For the text-containing cell, return its midpoint in (X, Y) coordinate format. 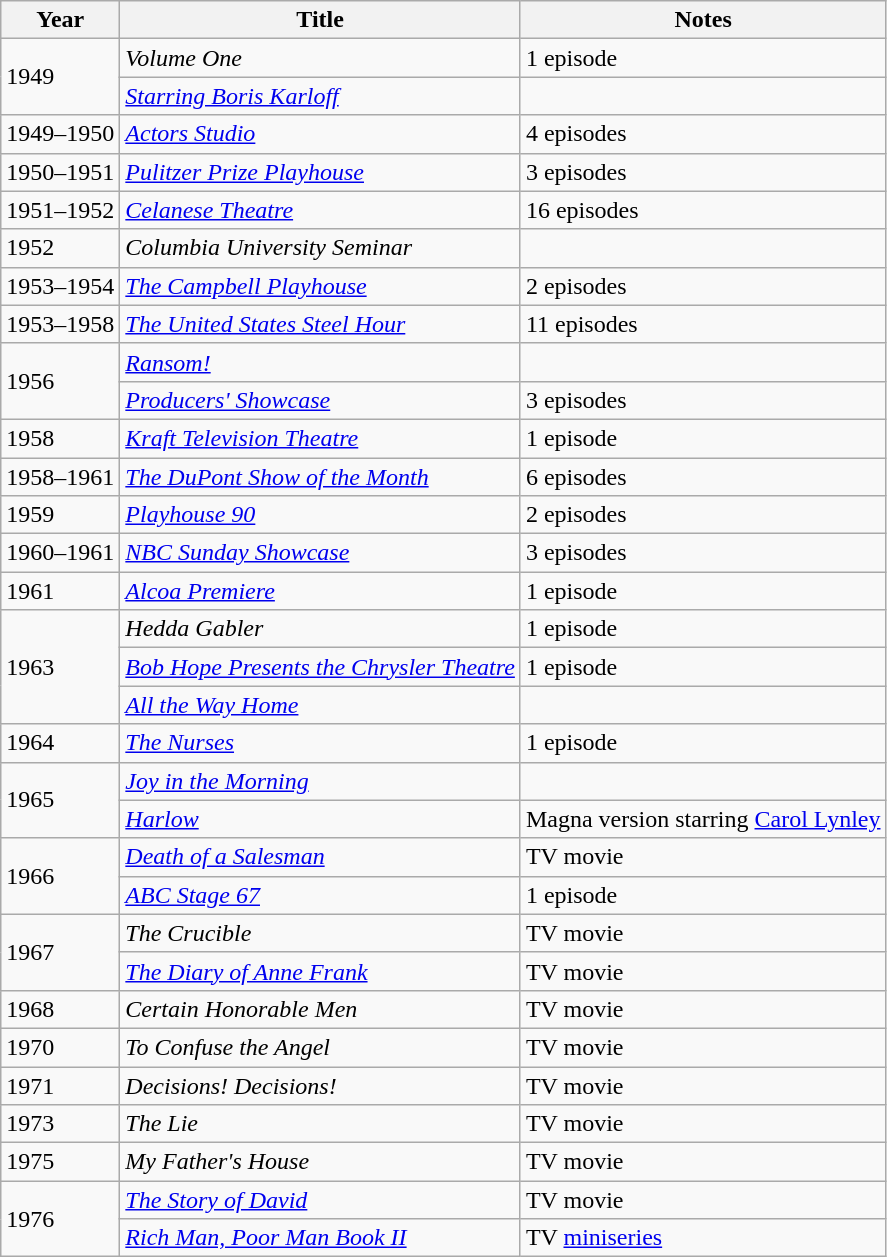
TV miniseries (703, 1238)
4 episodes (703, 134)
1952 (60, 248)
1973 (60, 1124)
Decisions! Decisions! (320, 1085)
Hedda Gabler (320, 629)
1950–1951 (60, 172)
Certain Honorable Men (320, 1009)
1970 (60, 1047)
1971 (60, 1085)
Harlow (320, 819)
To Confuse the Angel (320, 1047)
Magna version starring Carol Lynley (703, 819)
Starring Boris Karloff (320, 96)
The Nurses (320, 743)
1966 (60, 876)
Rich Man, Poor Man Book II (320, 1238)
1963 (60, 667)
Producers' Showcase (320, 400)
1964 (60, 743)
Ransom! (320, 362)
Volume One (320, 58)
My Father's House (320, 1162)
1961 (60, 591)
The Campbell Playhouse (320, 286)
The Story of David (320, 1200)
Actors Studio (320, 134)
11 episodes (703, 324)
The Diary of Anne Frank (320, 971)
1958 (60, 438)
6 episodes (703, 477)
1953–1954 (60, 286)
1949 (60, 77)
1958–1961 (60, 477)
Columbia University Seminar (320, 248)
The DuPont Show of the Month (320, 477)
1959 (60, 515)
NBC Sunday Showcase (320, 553)
The United States Steel Hour (320, 324)
1960–1961 (60, 553)
Bob Hope Presents the Chrysler Theatre (320, 667)
1956 (60, 381)
Joy in the Morning (320, 781)
Notes (703, 20)
1951–1952 (60, 210)
1976 (60, 1219)
1949–1950 (60, 134)
Year (60, 20)
1965 (60, 800)
1968 (60, 1009)
Playhouse 90 (320, 515)
Kraft Television Theatre (320, 438)
The Lie (320, 1124)
1953–1958 (60, 324)
1975 (60, 1162)
Alcoa Premiere (320, 591)
All the Way Home (320, 705)
ABC Stage 67 (320, 895)
Death of a Salesman (320, 857)
Celanese Theatre (320, 210)
The Crucible (320, 933)
16 episodes (703, 210)
Title (320, 20)
1967 (60, 952)
Pulitzer Prize Playhouse (320, 172)
